Scan for the cell matching the given text and deliver its [X, Y] coordinate at center. 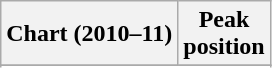
Peakposition [224, 34]
Chart (2010–11) [90, 34]
